Scan for the cell matching the given text and deliver its [x, y] coordinate at center. 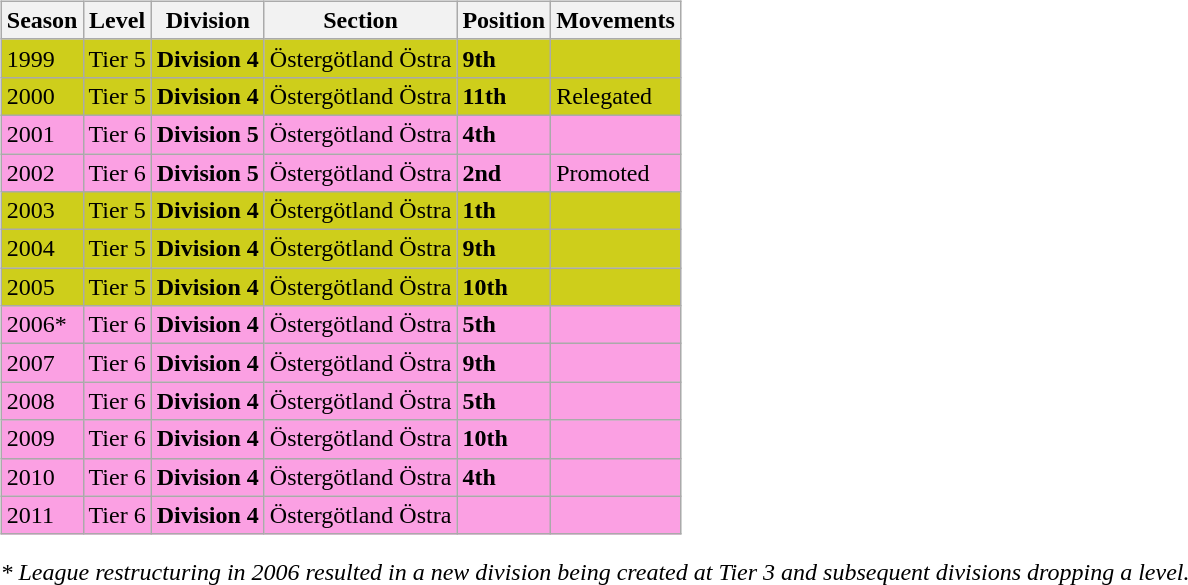
2002 [42, 173]
2004 [42, 249]
2009 [42, 439]
Relegated [616, 96]
2011 [42, 515]
2007 [42, 363]
2005 [42, 287]
Section [360, 20]
Promoted [616, 173]
Position [504, 20]
2nd [504, 173]
Movements [616, 20]
Level [117, 20]
2001 [42, 134]
2010 [42, 477]
11th [504, 96]
2000 [42, 96]
Season [42, 20]
Division [208, 20]
2008 [42, 401]
2003 [42, 211]
2006* [42, 325]
1th [504, 211]
1999 [42, 58]
